Pinpoint the cell where the given text exists, returning its (x, y) midpoint coordinate. 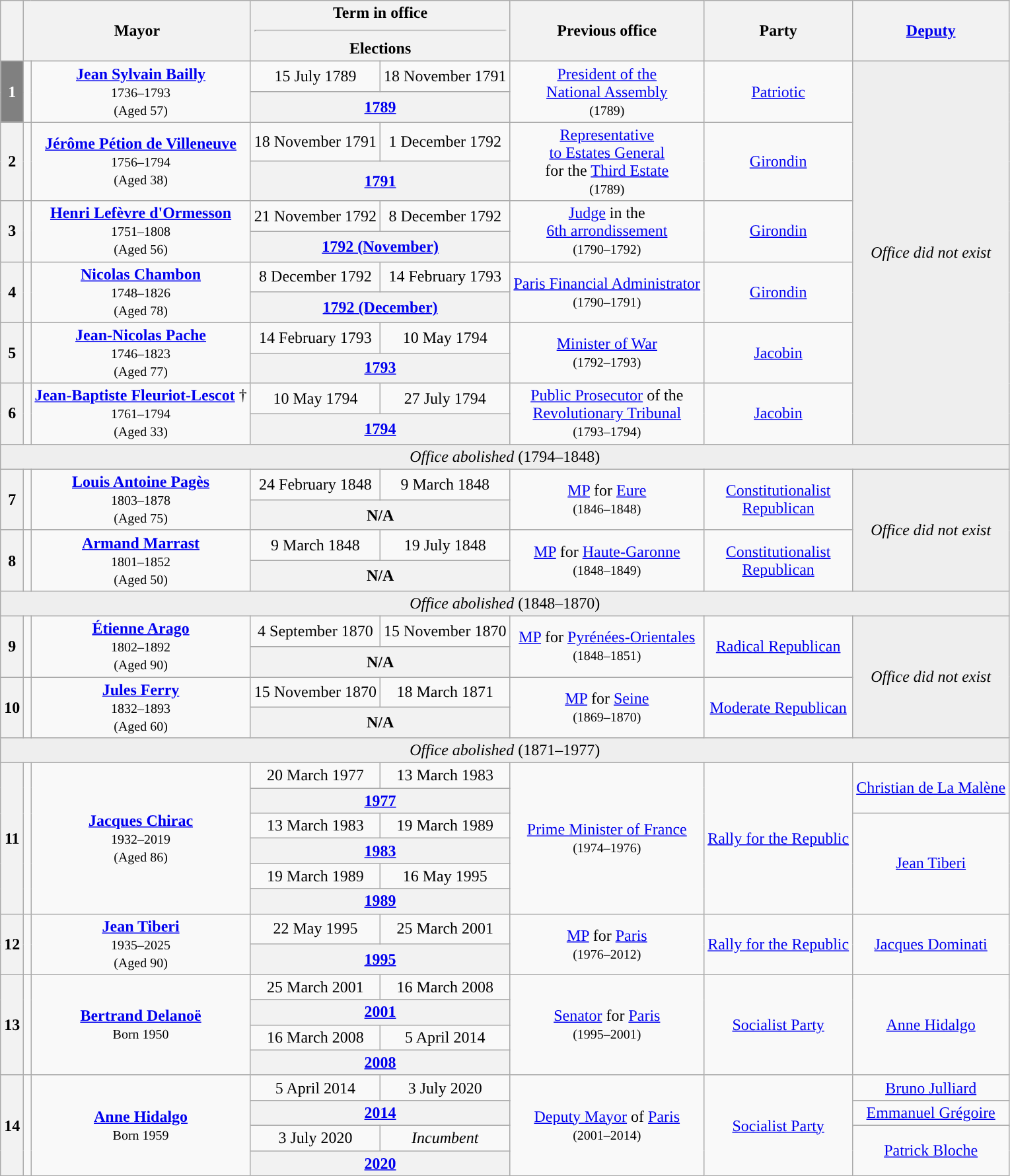
Jules Ferry1832–1893(Aged 60) (141, 707)
Senator for Paris(1995–2001) (607, 1025)
13 (12, 1025)
1995 (380, 959)
14 (12, 1125)
27 July 1794 (445, 398)
Prime Minister of France(1974–1976) (607, 838)
Term in officeElections (380, 31)
2020 (380, 1163)
Armand Marrast1801–1852(Aged 50) (141, 560)
1792 (December) (380, 307)
Jean Tiberi1935–2025(Aged 90) (141, 944)
Bruno Julliard (931, 1087)
Jean Sylvain Bailly1736–1793(Aged 57) (141, 92)
Office abolished (1871–1977) (505, 751)
1 (12, 92)
1792 (November) (380, 246)
MP for Seine(1869–1870) (607, 707)
Patrick Bloche (931, 1150)
Étienne Arago1802–1892(Aged 90) (141, 646)
21 November 1792 (315, 216)
MP for Eure(1846–1848) (607, 499)
11 (12, 838)
1789 (380, 107)
Incumbent (445, 1138)
1794 (380, 429)
Jean-Baptiste Fleuriot-Lescot †1761–1794(Aged 33) (141, 414)
MP for Paris(1976–2012) (607, 944)
Patriotic (778, 92)
10 (12, 707)
24 February 1848 (315, 484)
Jean Tiberi (931, 864)
4 September 1870 (315, 631)
Moderate Republican (778, 707)
Henri Lefèvre d'Ormesson1751–1808(Aged 56) (141, 231)
Deputy (931, 31)
Minister of War(1792–1793) (607, 353)
2001 (380, 1012)
Office abolished (1794–1848) (505, 457)
1977 (380, 801)
Jacques Dominati (931, 944)
12 (12, 944)
Representativeto Estates Generalfor the Third Estate(1789) (607, 161)
Anne Hidalgo (931, 1025)
Nicolas Chambon1748–1826(Aged 78) (141, 292)
7 (12, 499)
Bertrand DelanoëBorn 1950 (141, 1025)
Party (778, 31)
1 December 1792 (445, 142)
6 (12, 414)
2014 (380, 1113)
Office abolished (1848–1870) (505, 603)
Previous office (607, 31)
Paris Financial Administrator(1790–1791) (607, 292)
Jacques Chirac1932–2019(Aged 86) (141, 838)
Anne HidalgoBorn 1959 (141, 1125)
Louis Antoine Pagès1803–1878(Aged 75) (141, 499)
2008 (380, 1062)
2 (12, 161)
19 July 1848 (445, 545)
Emmanuel Grégoire (931, 1113)
President of theNational Assembly(1789) (607, 92)
MP for Pyrénées-Orientales(1848–1851) (607, 646)
16 May 1995 (445, 876)
Judge in the6th arrondissement(1790–1792) (607, 231)
18 March 1871 (445, 692)
Christian de La Malène (931, 788)
Mayor (137, 31)
22 May 1995 (315, 929)
Radical Republican (778, 646)
1989 (380, 901)
MP for Haute-Garonne(1848–1849) (607, 560)
5 (12, 353)
1793 (380, 368)
Jérôme Pétion de Villeneuve1756–1794(Aged 38) (141, 161)
4 (12, 292)
9 (12, 646)
15 July 1789 (315, 77)
Jean-Nicolas Pache1746–1823(Aged 77) (141, 353)
20 March 1977 (315, 776)
Public Prosecutor of theRevolutionary Tribunal(1793–1794) (607, 414)
3 (12, 231)
8 (12, 560)
Deputy Mayor of Paris(2001–2014) (607, 1125)
1791 (380, 181)
1983 (380, 851)
